Scan for the cell matching the given text and deliver its [x, y] coordinate at center. 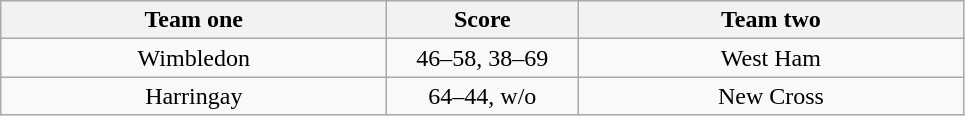
Harringay [194, 96]
Score [482, 20]
Team two [771, 20]
West Ham [771, 58]
Team one [194, 20]
46–58, 38–69 [482, 58]
64–44, w/o [482, 96]
Wimbledon [194, 58]
New Cross [771, 96]
